Return the [x, y] coordinate for the center point of the cell that contains the specified text.  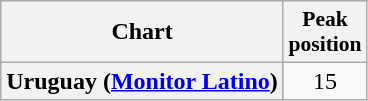
Chart [142, 32]
Peak position [324, 32]
Uruguay (Monitor Latino) [142, 81]
15 [324, 81]
